Find where the given text appears and provide that cell's center as (X, Y) coordinate. 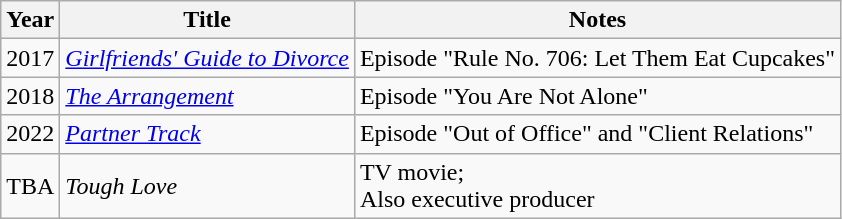
Episode "Out of Office" and "Client Relations" (597, 134)
2022 (30, 134)
Tough Love (208, 186)
Episode "Rule No. 706: Let Them Eat Cupcakes" (597, 58)
Partner Track (208, 134)
Episode "You Are Not Alone" (597, 96)
TBA (30, 186)
Title (208, 20)
2017 (30, 58)
Notes (597, 20)
Girlfriends' Guide to Divorce (208, 58)
2018 (30, 96)
The Arrangement (208, 96)
Year (30, 20)
TV movie;Also executive producer (597, 186)
